Determine the [x, y] coordinate at the center of the cell enclosing the given text.  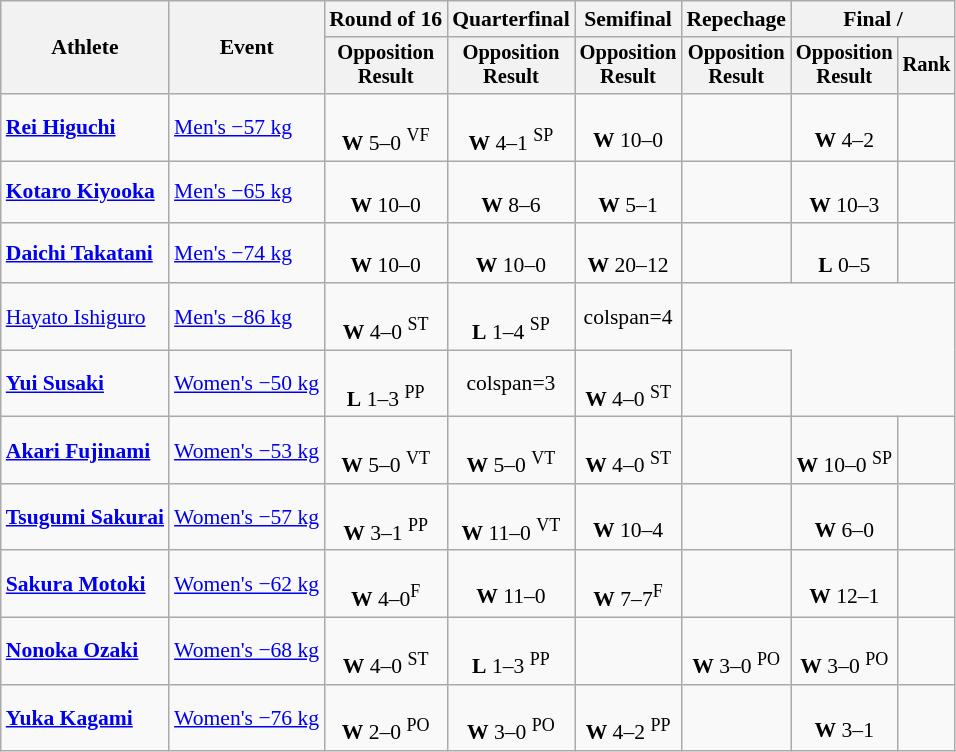
W 11–0 [511, 584]
Athlete [85, 48]
W 7–7F [628, 584]
Rank [927, 66]
L 0–5 [844, 252]
W 3–1 [844, 718]
Men's −57 kg [246, 128]
Men's −86 kg [246, 318]
Yui Susaki [85, 384]
Nonoka Ozaki [85, 652]
Women's −76 kg [246, 718]
W 8–6 [511, 192]
Rei Higuchi [85, 128]
Women's −62 kg [246, 584]
W 3–1 PP [386, 518]
W 4–2 PP [628, 718]
Women's −57 kg [246, 518]
Women's −53 kg [246, 450]
Men's −65 kg [246, 192]
W 5–0 VF [386, 128]
Semifinal [628, 19]
Round of 16 [386, 19]
W 10–0 SP [844, 450]
W 4–2 [844, 128]
W 2–0 PO [386, 718]
W 6–0 [844, 518]
colspan=3 [511, 384]
W 4–1 SP [511, 128]
colspan=4 [628, 318]
Men's −74 kg [246, 252]
L 1–4 SP [511, 318]
Daichi Takatani [85, 252]
Yuka Kagami [85, 718]
Quarterfinal [511, 19]
Women's −50 kg [246, 384]
W 12–1 [844, 584]
Event [246, 48]
Final / [873, 19]
Kotaro Kiyooka [85, 192]
W 5–1 [628, 192]
W 10–4 [628, 518]
Hayato Ishiguro [85, 318]
W 10–3 [844, 192]
Repechage [736, 19]
Akari Fujinami [85, 450]
W 11–0 VT [511, 518]
Tsugumi Sakurai [85, 518]
Sakura Motoki [85, 584]
Women's −68 kg [246, 652]
W 20–12 [628, 252]
W 4–0F [386, 584]
